Locate the cell with the specified text and output its (x, y) center coordinate. 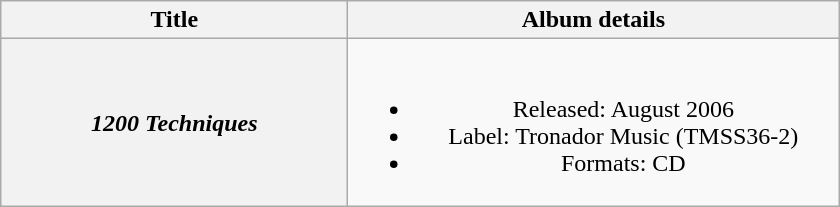
Album details (594, 20)
Title (174, 20)
1200 Techniques (174, 122)
Released: August 2006Label: Tronador Music (TMSS36-2)Formats: CD (594, 122)
